Scan for the cell matching the given text and deliver its (x, y) coordinate at center. 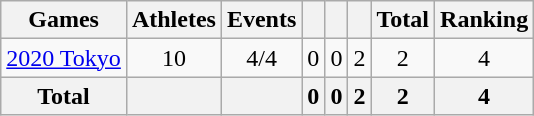
10 (174, 58)
2020 Tokyo (64, 58)
Events (261, 20)
Athletes (174, 20)
Games (64, 20)
Ranking (484, 20)
4/4 (261, 58)
